Identify which cell holds the provided text, then report its (x, y) central coordinate. 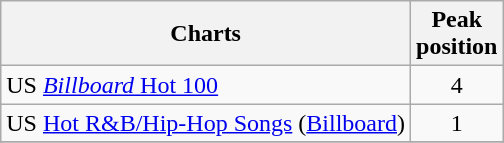
US Hot R&B/Hip-Hop Songs (Billboard) (206, 123)
1 (457, 123)
US Billboard Hot 100 (206, 85)
Peakposition (457, 34)
4 (457, 85)
Charts (206, 34)
